Locate the cell with the specified text and output its (x, y) center coordinate. 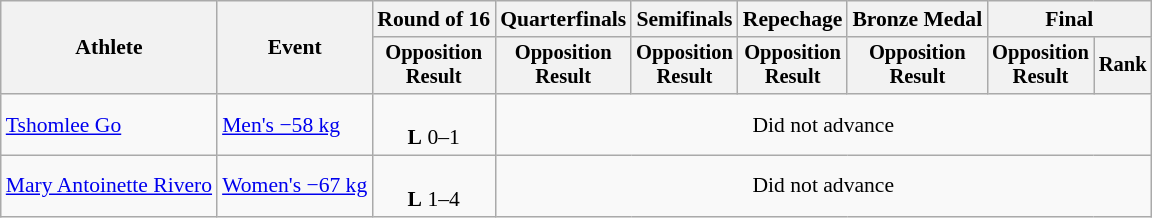
Final (1069, 19)
Event (294, 48)
Athlete (109, 48)
Quarterfinals (563, 19)
Women's −67 kg (294, 186)
L 0–1 (434, 124)
Repechage (793, 19)
Rank (1123, 66)
Men's −58 kg (294, 124)
Round of 16 (434, 19)
Tshomlee Go (109, 124)
Mary Antoinette Rivero (109, 186)
Bronze Medal (917, 19)
L 1–4 (434, 186)
Semifinals (684, 19)
